Locate the cell with the specified text and output its (x, y) center coordinate. 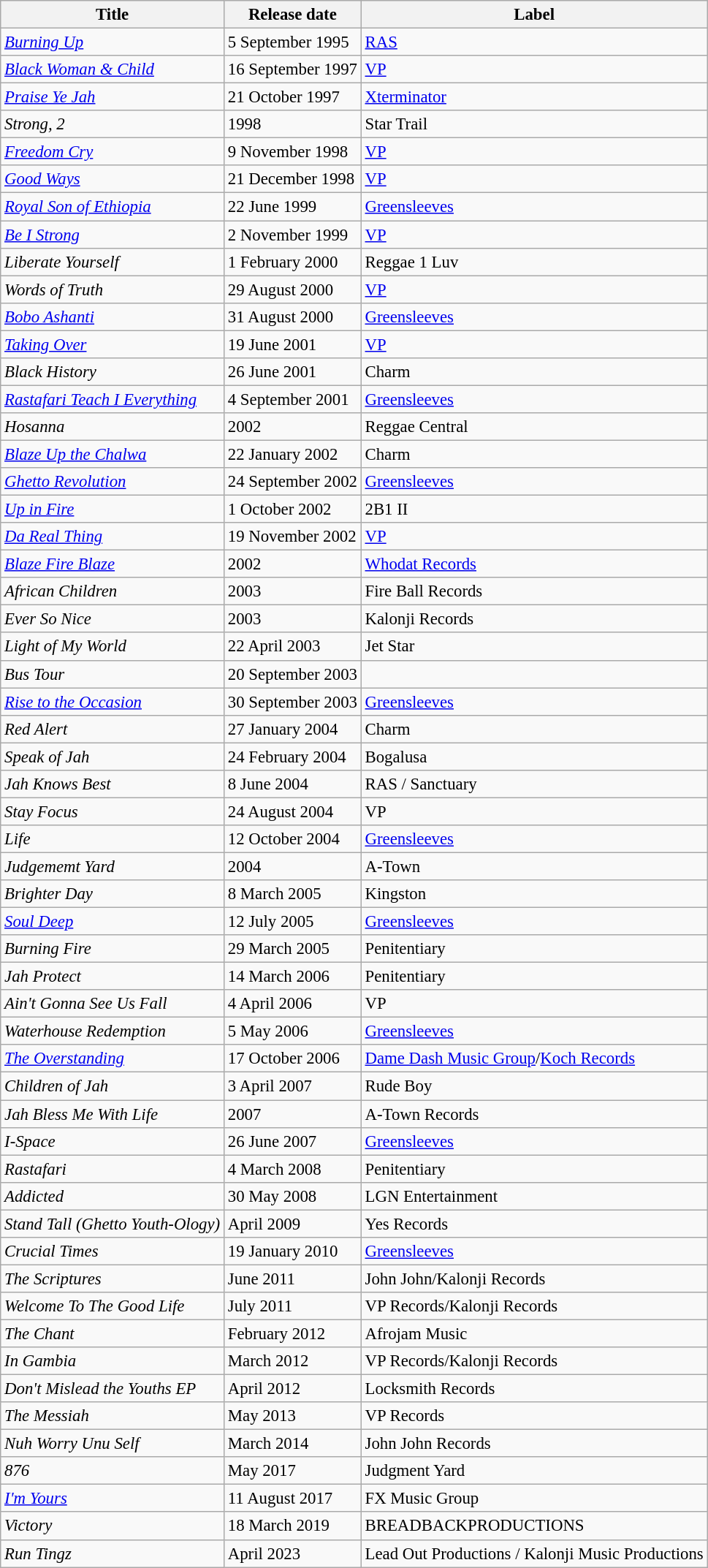
Rastafari (113, 1169)
Taking Over (113, 344)
Burning Up (113, 42)
2007 (292, 1114)
March 2014 (292, 1444)
June 2011 (292, 1279)
Addicted (113, 1196)
Fire Ball Records (534, 591)
Brighter Day (113, 894)
Black Woman & Child (113, 69)
Black History (113, 372)
African Children (113, 591)
Star Trail (534, 124)
The Scriptures (113, 1279)
2 November 1999 (292, 235)
Lead Out Productions / Kalonji Music Productions (534, 1553)
19 November 2002 (292, 537)
Judgment Yard (534, 1471)
Rastafari Teach I Everything (113, 399)
The Chant (113, 1333)
21 October 1997 (292, 97)
2B1 II (534, 510)
Bogalusa (534, 757)
24 February 2004 (292, 757)
Praise Ye Jah (113, 97)
2004 (292, 866)
Jah Protect (113, 977)
Hosanna (113, 427)
Whodat Records (534, 564)
16 September 1997 (292, 69)
5 May 2006 (292, 1031)
17 October 2006 (292, 1059)
Up in Fire (113, 510)
March 2012 (292, 1361)
30 May 2008 (292, 1196)
In Gambia (113, 1361)
22 June 1999 (292, 207)
Waterhouse Redemption (113, 1031)
February 2012 (292, 1333)
VP Records (534, 1416)
John John/Kalonji Records (534, 1279)
22 April 2003 (292, 647)
4 April 2006 (292, 1004)
Release date (292, 15)
3 April 2007 (292, 1086)
RAS / Sanctuary (534, 784)
12 July 2005 (292, 922)
9 November 1998 (292, 152)
May 2013 (292, 1416)
27 January 2004 (292, 729)
April 2023 (292, 1553)
Run Tingz (113, 1553)
Blaze Fire Blaze (113, 564)
July 2011 (292, 1306)
29 March 2005 (292, 949)
11 August 2017 (292, 1499)
I-Space (113, 1141)
April 2009 (292, 1224)
Soul Deep (113, 922)
Bobo Ashanti (113, 317)
Jah Bless Me With Life (113, 1114)
Reggae Central (534, 427)
The Messiah (113, 1416)
19 January 2010 (292, 1251)
18 March 2019 (292, 1526)
Stay Focus (113, 811)
Royal Son of Ethiopia (113, 207)
Blaze Up the Chalwa (113, 454)
A-Town Records (534, 1114)
26 June 2001 (292, 372)
Kalonji Records (534, 619)
Life (113, 839)
FX Music Group (534, 1499)
Light of My World (113, 647)
Words of Truth (113, 289)
30 September 2003 (292, 702)
Judgememt Yard (113, 866)
20 September 2003 (292, 674)
29 August 2000 (292, 289)
5 September 1995 (292, 42)
21 December 1998 (292, 179)
I'm Yours (113, 1499)
Bus Tour (113, 674)
1 October 2002 (292, 510)
Title (113, 15)
Rude Boy (534, 1086)
Yes Records (534, 1224)
BREADBACKPRODUCTIONS (534, 1526)
Label (534, 15)
RAS (534, 42)
4 September 2001 (292, 399)
Reggae 1 Luv (534, 262)
Stand Tall (Ghetto Youth-Ology) (113, 1224)
4 March 2008 (292, 1169)
Afrojam Music (534, 1333)
Crucial Times (113, 1251)
LGN Entertainment (534, 1196)
Don't Mislead the Youths EP (113, 1389)
Nuh Worry Unu Self (113, 1444)
24 September 2002 (292, 482)
Kingston (534, 894)
Strong, 2 (113, 124)
26 June 2007 (292, 1141)
April 2012 (292, 1389)
22 January 2002 (292, 454)
14 March 2006 (292, 977)
Ain't Gonna See Us Fall (113, 1004)
Liberate Yourself (113, 262)
12 October 2004 (292, 839)
A-Town (534, 866)
8 March 2005 (292, 894)
Children of Jah (113, 1086)
Jah Knows Best (113, 784)
Welcome To The Good Life (113, 1306)
Locksmith Records (534, 1389)
876 (113, 1471)
Da Real Thing (113, 537)
Dame Dash Music Group/Koch Records (534, 1059)
Red Alert (113, 729)
John John Records (534, 1444)
Xterminator (534, 97)
1 February 2000 (292, 262)
Burning Fire (113, 949)
31 August 2000 (292, 317)
1998 (292, 124)
Jet Star (534, 647)
Rise to the Occasion (113, 702)
Ghetto Revolution (113, 482)
Freedom Cry (113, 152)
Ever So Nice (113, 619)
Good Ways (113, 179)
Be I Strong (113, 235)
24 August 2004 (292, 811)
May 2017 (292, 1471)
19 June 2001 (292, 344)
8 June 2004 (292, 784)
The Overstanding (113, 1059)
Speak of Jah (113, 757)
Victory (113, 1526)
